From the cell containing the given text, extract its center point as [x, y] coordinate. 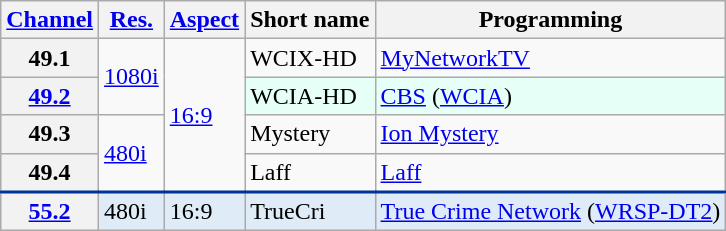
TrueCri [310, 212]
CBS (WCIA) [550, 96]
49.4 [50, 172]
Short name [310, 20]
True Crime Network (WRSP-DT2) [550, 212]
Res. [132, 20]
Programming [550, 20]
Ion Mystery [550, 134]
Mystery [310, 134]
MyNetworkTV [550, 58]
55.2 [50, 212]
49.2 [50, 96]
WCIX-HD [310, 58]
WCIA-HD [310, 96]
49.3 [50, 134]
49.1 [50, 58]
Channel [50, 20]
Aspect [204, 20]
1080i [132, 77]
